Return [X, Y] of the center of cell containing provided text 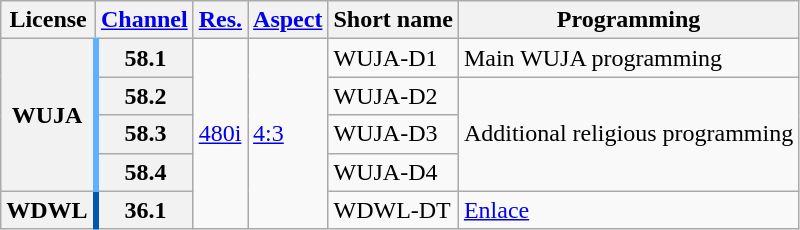
480i [220, 134]
Channel [144, 20]
Res. [220, 20]
58.2 [144, 96]
Short name [393, 20]
WUJA [48, 115]
License [48, 20]
Aspect [288, 20]
WDWL [48, 210]
WUJA-D1 [393, 58]
58.1 [144, 58]
Main WUJA programming [628, 58]
58.3 [144, 134]
58.4 [144, 172]
Enlace [628, 210]
4:3 [288, 134]
WUJA-D3 [393, 134]
WUJA-D4 [393, 172]
Additional religious programming [628, 134]
WUJA-D2 [393, 96]
36.1 [144, 210]
Programming [628, 20]
WDWL-DT [393, 210]
